Return the (x, y) coordinate for the center point of the cell that contains the specified text.  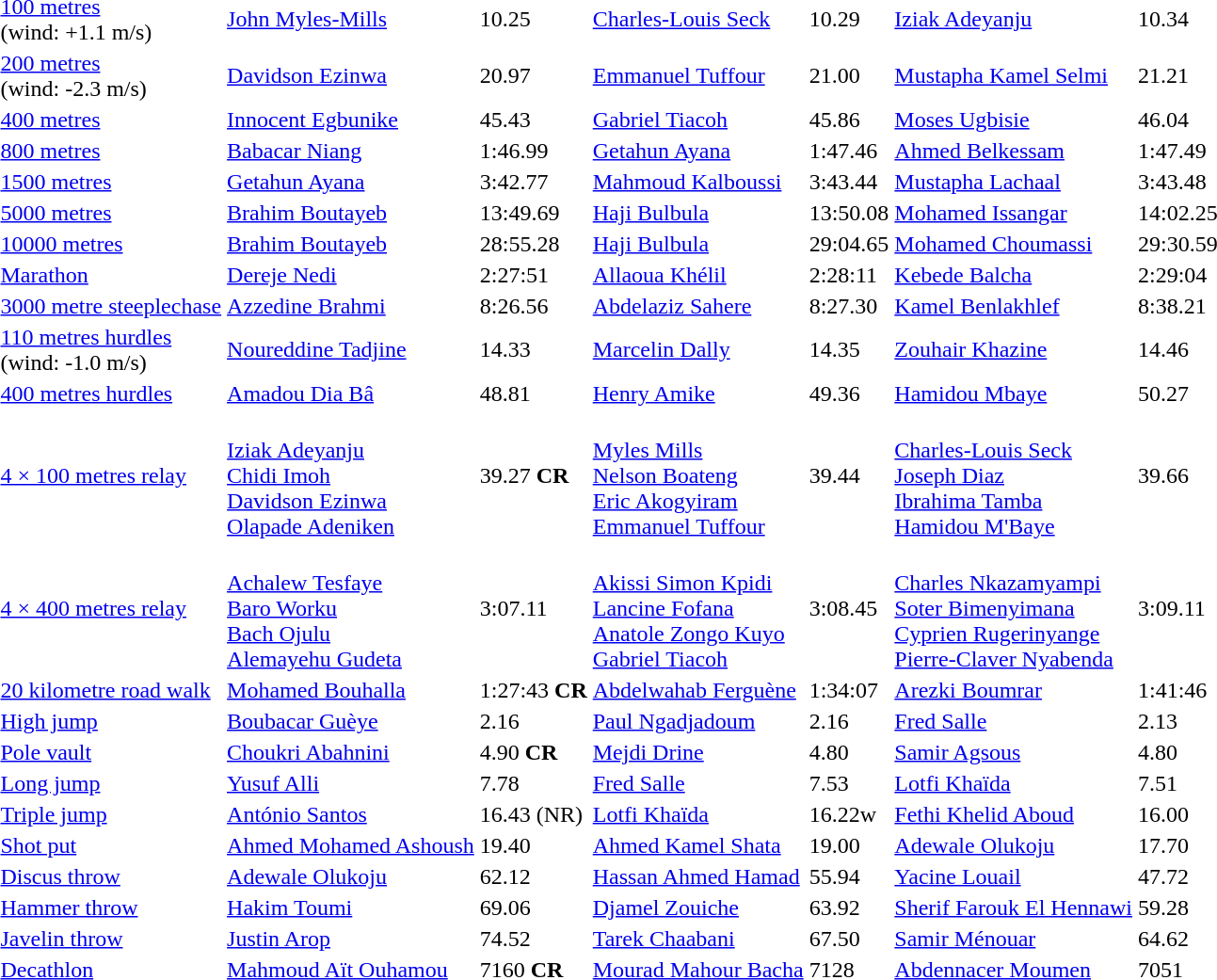
39.27 CR (533, 475)
8:26.56 (533, 306)
Kamel Benlakhlef (1014, 306)
Azzedine Brahmi (351, 306)
62.12 (533, 876)
3:43.44 (849, 182)
Mahmoud Kalboussi (698, 182)
Mejdi Drine (698, 752)
Tarek Chaabani (698, 939)
Ahmed Mohamed Ashoush (351, 845)
Babacar Niang (351, 151)
Samir Agsous (1014, 752)
Boubacar Guèye (351, 721)
Akissi Simon KpidiLancine FofanaAnatole Zongo KuyoGabriel Tiacoh (698, 608)
Charles NkazamyampiSoter BimenyimanaCyprien RugerinyangePierre-Claver Nyabenda (1014, 608)
Yusuf Alli (351, 783)
1:47.46 (849, 151)
Dereje Nedi (351, 275)
45.86 (849, 120)
Ahmed Belkessam (1014, 151)
Mohamed Choumassi (1014, 244)
Achalew TesfayeBaro WorkuBach OjuluAlemayehu Gudeta (351, 608)
3:42.77 (533, 182)
Gabriel Tiacoh (698, 120)
Amadou Dia Bâ (351, 394)
20.97 (533, 75)
Arezki Boumrar (1014, 690)
Iziak AdeyanjuChidi ImohDavidson EzinwaOlapade Adeniken (351, 475)
1:34:07 (849, 690)
1:27:43 CR (533, 690)
Noureddine Tadjine (351, 350)
Henry Amike (698, 394)
3:08.45 (849, 608)
4.80 (849, 752)
Mustapha Kamel Selmi (1014, 75)
3:07.11 (533, 608)
8:27.30 (849, 306)
Justin Arop (351, 939)
7.78 (533, 783)
21.00 (849, 75)
16.22w (849, 814)
Kebede Balcha (1014, 275)
Abdelaziz Sahere (698, 306)
67.50 (849, 939)
49.36 (849, 394)
13:50.08 (849, 213)
1:46.99 (533, 151)
Djamel Zouiche (698, 908)
Hamidou Mbaye (1014, 394)
Ahmed Kamel Shata (698, 845)
14.33 (533, 350)
Allaoua Khélil (698, 275)
74.52 (533, 939)
48.81 (533, 394)
19.00 (849, 845)
63.92 (849, 908)
Moses Ugbisie (1014, 120)
Mohamed Bouhalla (351, 690)
29:04.65 (849, 244)
Paul Ngadjadoum (698, 721)
Hassan Ahmed Hamad (698, 876)
Choukri Abahnini (351, 752)
13:49.69 (533, 213)
19.40 (533, 845)
45.43 (533, 120)
Mohamed Issangar (1014, 213)
Sherif Farouk El Hennawi (1014, 908)
7.53 (849, 783)
2:27:51 (533, 275)
António Santos (351, 814)
Marcelin Dally (698, 350)
Fethi Khelid Aboud (1014, 814)
Hakim Toumi (351, 908)
28:55.28 (533, 244)
4.90 CR (533, 752)
Myles MillsNelson BoatengEric AkogyiramEmmanuel Tuffour (698, 475)
16.43 (NR) (533, 814)
2:28:11 (849, 275)
Abdelwahab Ferguène (698, 690)
Yacine Louail (1014, 876)
Mustapha Lachaal (1014, 182)
39.44 (849, 475)
14.35 (849, 350)
Charles-Louis SeckJoseph DiazIbrahima TambaHamidou M'Baye (1014, 475)
Davidson Ezinwa (351, 75)
Innocent Egbunike (351, 120)
Zouhair Khazine (1014, 350)
Emmanuel Tuffour (698, 75)
Samir Ménouar (1014, 939)
69.06 (533, 908)
55.94 (849, 876)
